Return the (X, Y) coordinate for the center point of the cell that contains the specified text.  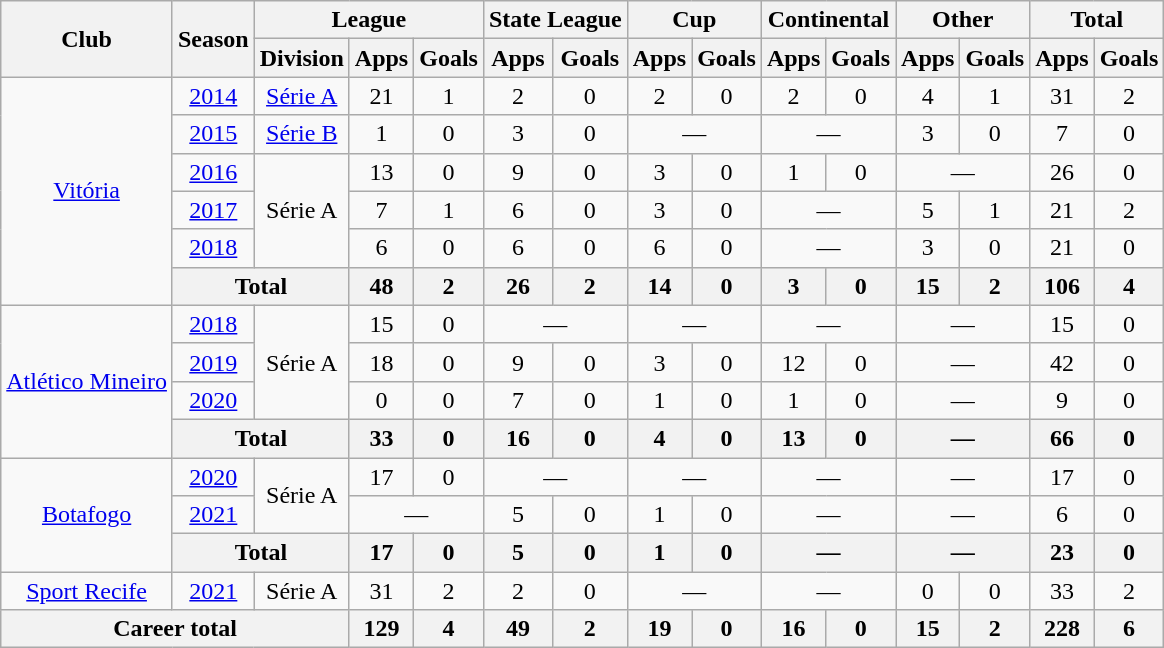
Vitória (87, 191)
Sport Recife (87, 591)
Division (302, 58)
Atlético Mineiro (87, 381)
48 (381, 286)
Club (87, 39)
Season (213, 39)
49 (518, 629)
2014 (213, 96)
Botafogo (87, 515)
129 (381, 629)
League (368, 20)
State League (555, 20)
Other (963, 20)
Cup (694, 20)
228 (1062, 629)
Série B (302, 134)
14 (659, 286)
2016 (213, 172)
Continental (828, 20)
12 (793, 362)
106 (1062, 286)
Career total (176, 629)
2019 (213, 362)
19 (659, 629)
2015 (213, 134)
2017 (213, 210)
23 (1062, 553)
42 (1062, 362)
66 (1062, 438)
18 (381, 362)
